Capture the cell that displays the provided text and extract its (x, y) central coordinate. 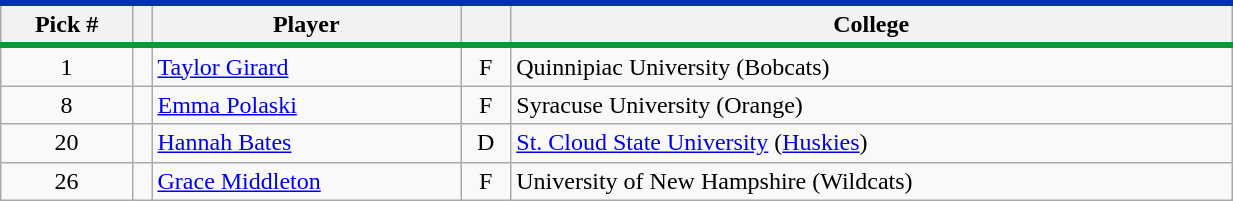
8 (67, 105)
Quinnipiac University (Bobcats) (872, 66)
University of New Hampshire (Wildcats) (872, 181)
D (485, 143)
Hannah Bates (306, 143)
Syracuse University (Orange) (872, 105)
St. Cloud State University (Huskies) (872, 143)
1 (67, 66)
20 (67, 143)
Pick # (67, 24)
Player (306, 24)
College (872, 24)
Emma Polaski (306, 105)
Grace Middleton (306, 181)
Taylor Girard (306, 66)
26 (67, 181)
